Provide the [X, Y] coordinate of the cell's center where the given text is located.  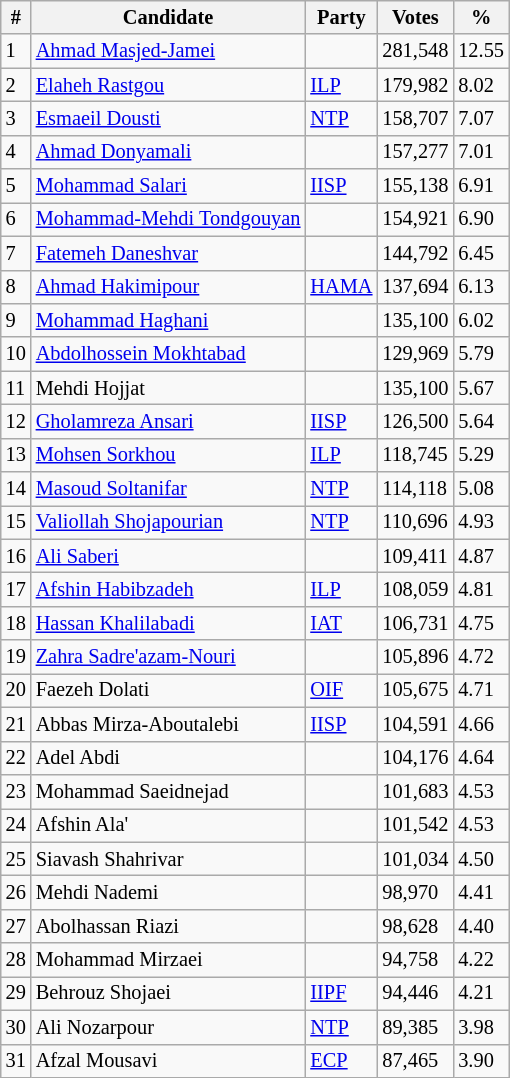
6.02 [481, 320]
30 [16, 1027]
154,921 [415, 219]
Valiollah Shojapourian [168, 522]
114,118 [415, 489]
# [16, 17]
7 [16, 253]
4.72 [481, 657]
Candidate [168, 17]
OIF [341, 690]
Mohammad Haghani [168, 320]
12 [16, 421]
281,548 [415, 51]
179,982 [415, 85]
ECP [341, 1061]
155,138 [415, 186]
4.81 [481, 589]
137,694 [415, 287]
Adel Abdi [168, 758]
HAMA [341, 287]
Afshin Ala' [168, 825]
% [481, 17]
158,707 [415, 118]
9 [16, 320]
105,675 [415, 690]
Ahmad Hakimipour [168, 287]
6 [16, 219]
Abolhassan Riazi [168, 926]
18 [16, 623]
Elaheh Rastgou [168, 85]
101,683 [415, 791]
8 [16, 287]
4.64 [481, 758]
101,034 [415, 859]
Mohammad-Mehdi Tondgouyan [168, 219]
5.64 [481, 421]
15 [16, 522]
Ali Nozarpour [168, 1027]
Hassan Khalilabadi [168, 623]
3 [16, 118]
Abbas Mirza-Aboutalebi [168, 724]
3.98 [481, 1027]
Mohsen Sorkhou [168, 455]
17 [16, 589]
4.75 [481, 623]
13 [16, 455]
4.87 [481, 556]
28 [16, 960]
12.55 [481, 51]
4.50 [481, 859]
101,542 [415, 825]
Ahmad Masjed-Jamei [168, 51]
16 [16, 556]
14 [16, 489]
4.41 [481, 892]
Ali Saberi [168, 556]
4.71 [481, 690]
27 [16, 926]
129,969 [415, 354]
24 [16, 825]
5.29 [481, 455]
Esmaeil Dousti [168, 118]
Party [341, 17]
108,059 [415, 589]
Mohammad Salari [168, 186]
Mohammad Mirzaei [168, 960]
5.67 [481, 388]
4.93 [481, 522]
87,465 [415, 1061]
4 [16, 152]
98,970 [415, 892]
7.07 [481, 118]
29 [16, 993]
Afshin Habibzadeh [168, 589]
IAT [341, 623]
26 [16, 892]
22 [16, 758]
2 [16, 85]
Mehdi Nademi [168, 892]
Gholamreza Ansari [168, 421]
3.90 [481, 1061]
4.21 [481, 993]
Zahra Sadre'azam-Nouri [168, 657]
126,500 [415, 421]
7.01 [481, 152]
20 [16, 690]
104,591 [415, 724]
10 [16, 354]
Ahmad Donyamali [168, 152]
6.45 [481, 253]
104,176 [415, 758]
4.40 [481, 926]
94,758 [415, 960]
4.22 [481, 960]
Siavash Shahrivar [168, 859]
98,628 [415, 926]
Behrouz Shojaei [168, 993]
31 [16, 1061]
23 [16, 791]
1 [16, 51]
5 [16, 186]
21 [16, 724]
Votes [415, 17]
11 [16, 388]
Abdolhossein Mokhtabad [168, 354]
6.13 [481, 287]
6.91 [481, 186]
144,792 [415, 253]
IIPF [341, 993]
Masoud Soltanifar [168, 489]
6.90 [481, 219]
19 [16, 657]
106,731 [415, 623]
89,385 [415, 1027]
94,446 [415, 993]
Afzal Mousavi [168, 1061]
Faezeh Dolati [168, 690]
110,696 [415, 522]
118,745 [415, 455]
Mohammad Saeidnejad [168, 791]
5.08 [481, 489]
157,277 [415, 152]
105,896 [415, 657]
5.79 [481, 354]
Fatemeh Daneshvar [168, 253]
Mehdi Hojjat [168, 388]
109,411 [415, 556]
8.02 [481, 85]
25 [16, 859]
4.66 [481, 724]
